Output the (X, Y) coordinate of the center of the cell containing the given text.  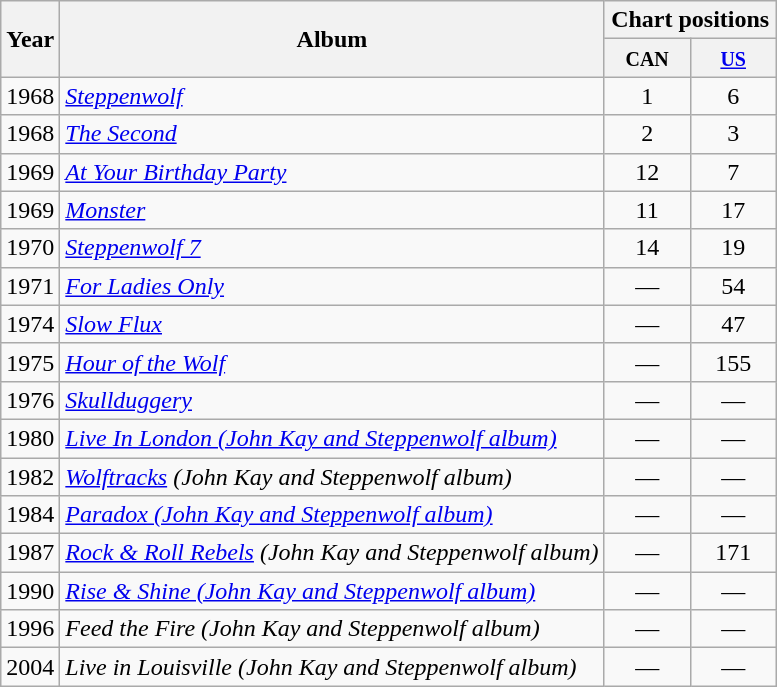
CAN (647, 58)
1976 (30, 400)
7 (733, 172)
1996 (30, 629)
Hour of the Wolf (332, 362)
At Your Birthday Party (332, 172)
17 (733, 210)
1980 (30, 438)
Paradox (John Kay and Steppenwolf album) (332, 515)
1984 (30, 515)
1990 (30, 591)
2 (647, 134)
6 (733, 96)
Wolftracks (John Kay and Steppenwolf album) (332, 477)
47 (733, 324)
Feed the Fire (John Kay and Steppenwolf album) (332, 629)
1 (647, 96)
1975 (30, 362)
Rise & Shine (John Kay and Steppenwolf album) (332, 591)
1970 (30, 248)
11 (647, 210)
Skullduggery (332, 400)
Steppenwolf (332, 96)
Chart positions (690, 20)
1971 (30, 286)
The Second (332, 134)
Album (332, 39)
12 (647, 172)
1987 (30, 553)
Live in Louisville (John Kay and Steppenwolf album) (332, 667)
3 (733, 134)
Slow Flux (332, 324)
1974 (30, 324)
Steppenwolf 7 (332, 248)
US (733, 58)
54 (733, 286)
Year (30, 39)
Monster (332, 210)
1982 (30, 477)
155 (733, 362)
14 (647, 248)
Rock & Roll Rebels (John Kay and Steppenwolf album) (332, 553)
2004 (30, 667)
19 (733, 248)
Live In London (John Kay and Steppenwolf album) (332, 438)
171 (733, 553)
For Ladies Only (332, 286)
